Return [x, y] of the center of cell containing provided text 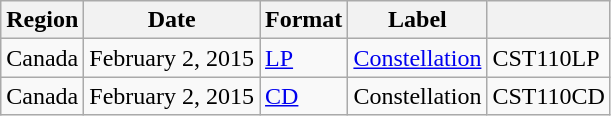
Label [418, 20]
Region [42, 20]
Date [172, 20]
CST110CD [549, 96]
CST110LP [549, 58]
Format [304, 20]
CD [304, 96]
LP [304, 58]
